Identify which cell holds the provided text, then report its [X, Y] central coordinate. 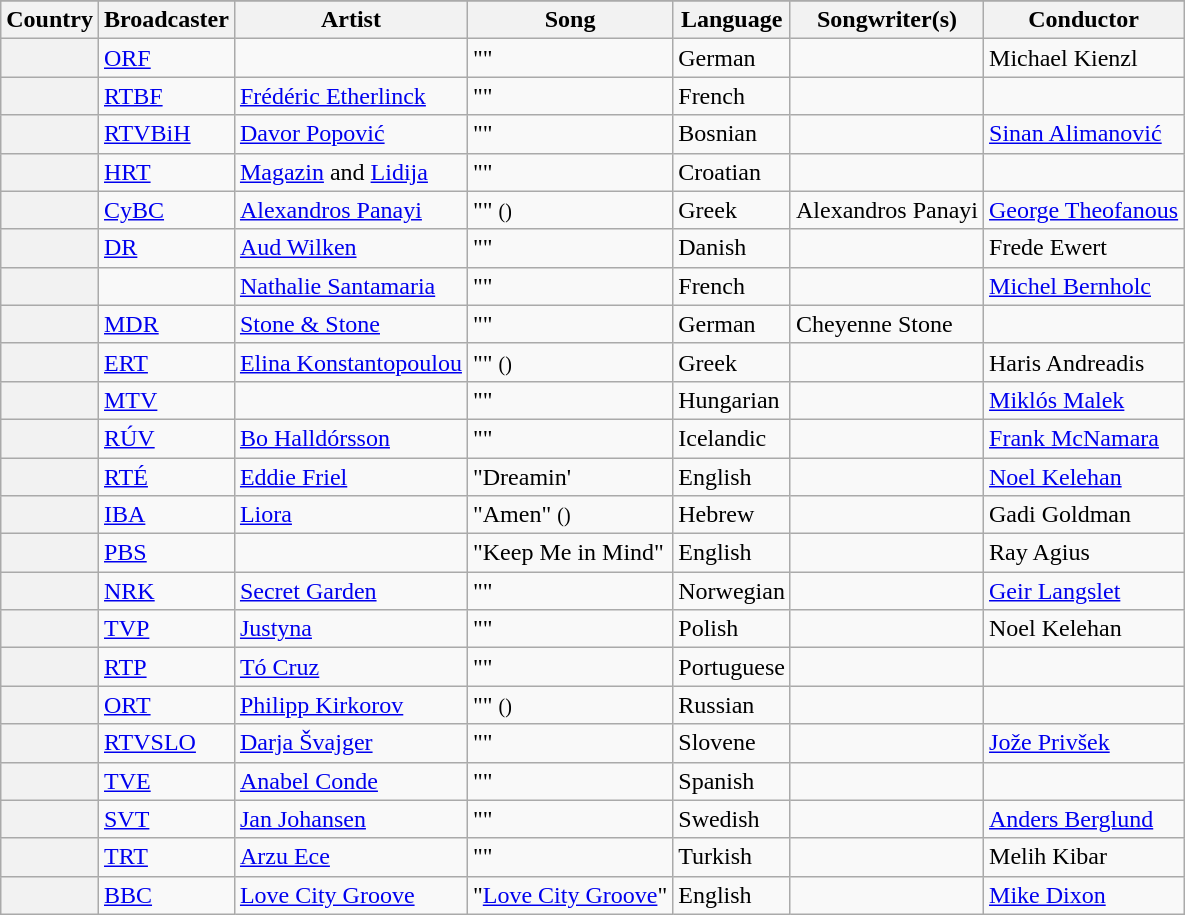
Norwegian [732, 591]
"Love City Groove" [570, 895]
"Keep Me in Mind" [570, 553]
ORF [166, 58]
Country [50, 20]
Anders Berglund [1084, 819]
DR [166, 248]
TRT [166, 857]
Eddie Friel [350, 477]
RTBF [166, 96]
Tó Cruz [350, 667]
Mike Dixon [1084, 895]
Anabel Conde [350, 781]
Frede Ewert [1084, 248]
Bo Halldórsson [350, 438]
Hebrew [732, 515]
ORT [166, 705]
Frank McNamara [1084, 438]
Jože Privšek [1084, 743]
Aud Wilken [350, 248]
Miklós Malek [1084, 400]
Love City Groove [350, 895]
Jan Johansen [350, 819]
Danish [732, 248]
RTP [166, 667]
Ray Agius [1084, 553]
Secret Garden [350, 591]
"Amen" () [570, 515]
Melih Kibar [1084, 857]
MTV [166, 400]
PBS [166, 553]
RÚV [166, 438]
MDR [166, 324]
Elina Konstantopoulou [350, 362]
Russian [732, 705]
Slovene [732, 743]
Songwriter(s) [886, 20]
Hungarian [732, 400]
Song [570, 20]
RTÉ [166, 477]
Stone & Stone [350, 324]
Justyna [350, 629]
Swedish [732, 819]
Frédéric Etherlinck [350, 96]
ERT [166, 362]
TVP [166, 629]
Icelandic [732, 438]
RTVSLO [166, 743]
George Theofanous [1084, 210]
Michel Bernholc [1084, 286]
Turkish [732, 857]
Liora [350, 515]
SVT [166, 819]
Spanish [732, 781]
Cheyenne Stone [886, 324]
Davor Popović [350, 134]
Conductor [1084, 20]
"Dreamin' [570, 477]
IBA [166, 515]
BBC [166, 895]
Nathalie Santamaria [350, 286]
Sinan Alimanović [1084, 134]
Haris Andreadis [1084, 362]
CyBC [166, 210]
RTVBiH [166, 134]
Portuguese [732, 667]
Bosnian [732, 134]
Arzu Ece [350, 857]
Language [732, 20]
NRK [166, 591]
Geir Langslet [1084, 591]
HRT [166, 172]
Michael Kienzl [1084, 58]
Philipp Kirkorov [350, 705]
Gadi Goldman [1084, 515]
Magazin and Lidija [350, 172]
Darja Švajger [350, 743]
TVE [166, 781]
Polish [732, 629]
Broadcaster [166, 20]
Artist [350, 20]
Croatian [732, 172]
